From the cell containing the given text, extract its center point as (X, Y) coordinate. 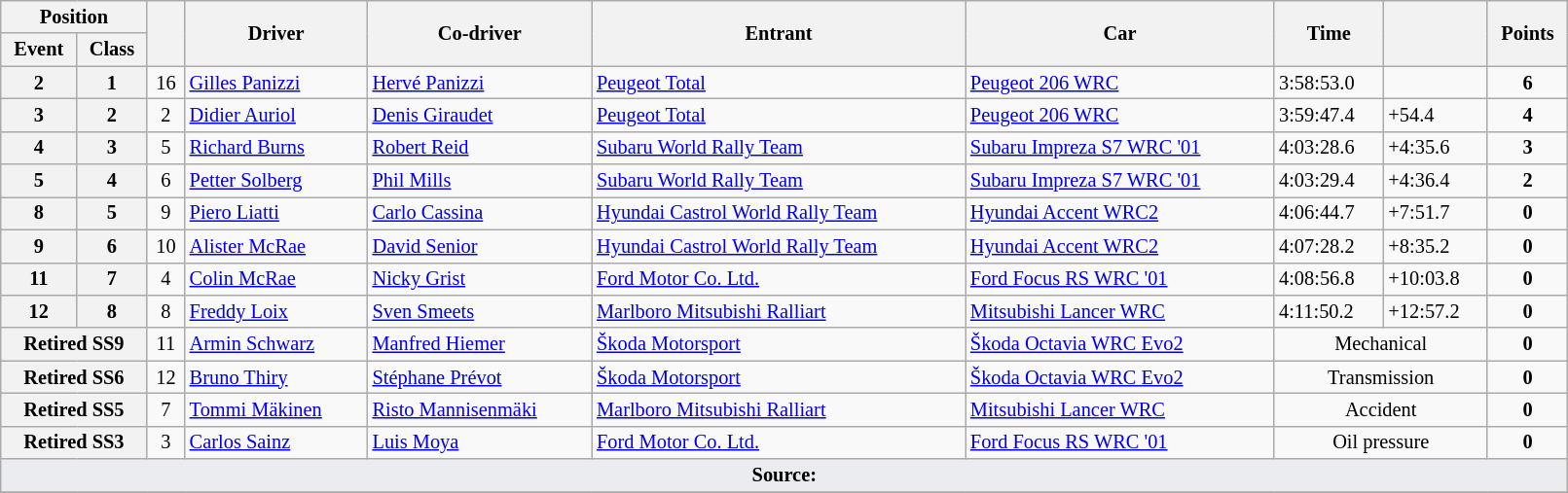
Denis Giraudet (481, 115)
+7:51.7 (1437, 213)
1 (112, 83)
Richard Burns (276, 148)
Mechanical (1380, 344)
Sven Smeets (481, 311)
Tommi Mäkinen (276, 409)
Colin McRae (276, 279)
Retired SS6 (74, 377)
Entrant (779, 33)
Bruno Thiry (276, 377)
Driver (276, 33)
Points (1528, 33)
4:06:44.7 (1329, 213)
4:11:50.2 (1329, 311)
Class (112, 50)
Car (1119, 33)
Event (39, 50)
Oil pressure (1380, 442)
10 (165, 246)
Co-driver (481, 33)
Accident (1380, 409)
Hervé Panizzi (481, 83)
Luis Moya (481, 442)
4:03:28.6 (1329, 148)
Carlos Sainz (276, 442)
Time (1329, 33)
Manfred Hiemer (481, 344)
4:03:29.4 (1329, 181)
+12:57.2 (1437, 311)
16 (165, 83)
Position (74, 17)
Retired SS3 (74, 442)
Retired SS9 (74, 344)
Nicky Grist (481, 279)
David Senior (481, 246)
Freddy Loix (276, 311)
Armin Schwarz (276, 344)
Source: (784, 475)
4:07:28.2 (1329, 246)
Phil Mills (481, 181)
Stéphane Prévot (481, 377)
3:59:47.4 (1329, 115)
3:58:53.0 (1329, 83)
Retired SS5 (74, 409)
Robert Reid (481, 148)
+4:36.4 (1437, 181)
Transmission (1380, 377)
Gilles Panizzi (276, 83)
4:08:56.8 (1329, 279)
Carlo Cassina (481, 213)
Didier Auriol (276, 115)
Alister McRae (276, 246)
Petter Solberg (276, 181)
+8:35.2 (1437, 246)
+10:03.8 (1437, 279)
Piero Liatti (276, 213)
+4:35.6 (1437, 148)
Risto Mannisenmäki (481, 409)
+54.4 (1437, 115)
